Identify which cell holds the provided text, then report its [x, y] central coordinate. 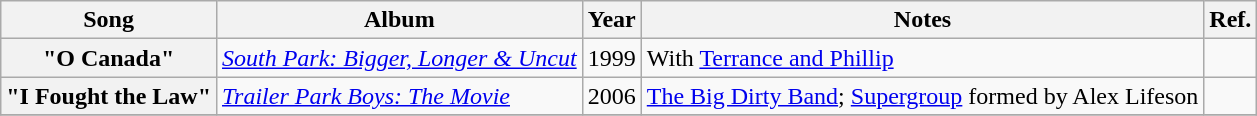
"O Canada" [109, 58]
South Park: Bigger, Longer & Uncut [399, 58]
Notes [922, 20]
1999 [612, 58]
2006 [612, 96]
Ref. [1230, 20]
Trailer Park Boys: The Movie [399, 96]
Year [612, 20]
With Terrance and Phillip [922, 58]
The Big Dirty Band; Supergroup formed by Alex Lifeson [922, 96]
"I Fought the Law" [109, 96]
Album [399, 20]
Song [109, 20]
